Search for the cell housing the specified text and yield its [X, Y] center coordinate. 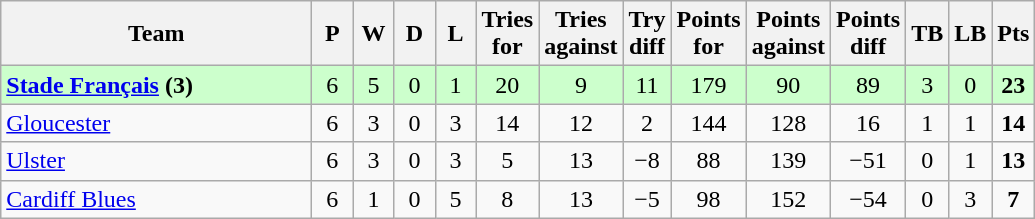
Try diff [647, 34]
9 [581, 85]
7 [1014, 199]
11 [647, 85]
139 [788, 161]
Points against [788, 34]
D [414, 34]
Points diff [868, 34]
Ulster [156, 161]
179 [708, 85]
Cardiff Blues [156, 199]
LB [970, 34]
Points for [708, 34]
−54 [868, 199]
16 [868, 123]
2 [647, 123]
−51 [868, 161]
W [374, 34]
−5 [647, 199]
Tries for [508, 34]
152 [788, 199]
88 [708, 161]
L [456, 34]
P [332, 34]
Tries against [581, 34]
8 [508, 199]
20 [508, 85]
Gloucester [156, 123]
128 [788, 123]
89 [868, 85]
TB [928, 34]
Pts [1014, 34]
144 [708, 123]
−8 [647, 161]
23 [1014, 85]
90 [788, 85]
Team [156, 34]
12 [581, 123]
Stade Français (3) [156, 85]
98 [708, 199]
